Pinpoint the cell where the given text exists, returning its [x, y] midpoint coordinate. 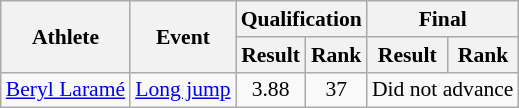
Did not advance [443, 90]
37 [336, 90]
Athlete [66, 36]
Long jump [182, 90]
3.88 [271, 90]
Event [182, 36]
Qualification [302, 19]
Final [443, 19]
Beryl Laramé [66, 90]
